Output the (X, Y) coordinate of the center of the cell containing the given text.  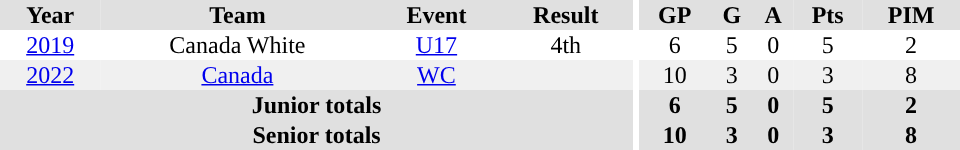
WC (436, 75)
PIM (911, 15)
U17 (436, 45)
Canada White (237, 45)
GP (675, 15)
Year (50, 15)
Canada (237, 75)
4th (566, 45)
Junior totals (316, 105)
Senior totals (316, 135)
Event (436, 15)
Pts (828, 15)
2019 (50, 45)
Team (237, 15)
Result (566, 15)
A (773, 15)
G (732, 15)
2022 (50, 75)
